For the text-containing cell, return its midpoint in [x, y] coordinate format. 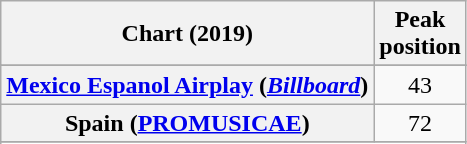
Chart (2019) [188, 34]
72 [420, 123]
43 [420, 85]
Mexico Espanol Airplay (Billboard) [188, 85]
Spain (PROMUSICAE) [188, 123]
Peakposition [420, 34]
